Identify which cell holds the provided text, then report its [x, y] central coordinate. 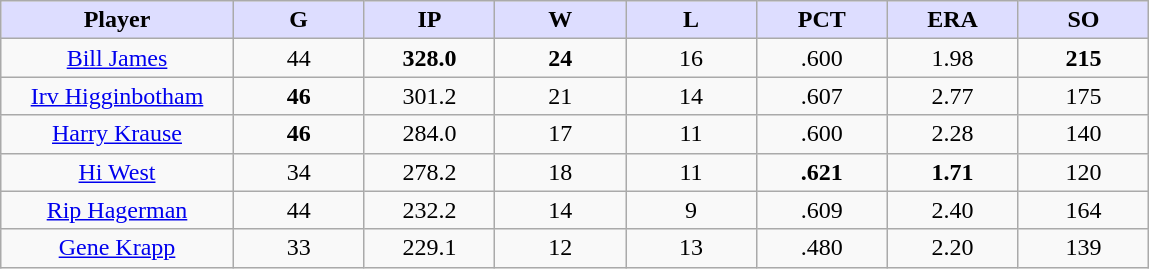
Hi West [118, 172]
232.2 [430, 210]
Irv Higginbotham [118, 96]
Rip Hagerman [118, 210]
12 [560, 248]
2.77 [952, 96]
9 [692, 210]
278.2 [430, 172]
ERA [952, 20]
215 [1084, 58]
Bill James [118, 58]
34 [298, 172]
1.71 [952, 172]
.480 [822, 248]
164 [1084, 210]
.607 [822, 96]
.609 [822, 210]
G [298, 20]
Player [118, 20]
175 [1084, 96]
.621 [822, 172]
284.0 [430, 134]
1.98 [952, 58]
2.20 [952, 248]
L [692, 20]
139 [1084, 248]
16 [692, 58]
229.1 [430, 248]
IP [430, 20]
13 [692, 248]
24 [560, 58]
PCT [822, 20]
301.2 [430, 96]
21 [560, 96]
33 [298, 248]
18 [560, 172]
328.0 [430, 58]
120 [1084, 172]
Gene Krapp [118, 248]
W [560, 20]
2.28 [952, 134]
2.40 [952, 210]
17 [560, 134]
140 [1084, 134]
Harry Krause [118, 134]
SO [1084, 20]
